Pinpoint the cell where the given text exists, returning its (x, y) midpoint coordinate. 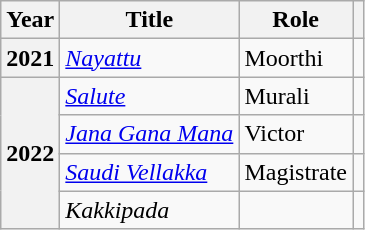
Kakkipada (150, 210)
2021 (30, 58)
Murali (296, 96)
Saudi Vellakka (150, 172)
Role (296, 20)
Victor (296, 134)
2022 (30, 153)
Moorthi (296, 58)
Nayattu (150, 58)
Year (30, 20)
Magistrate (296, 172)
Salute (150, 96)
Jana Gana Mana (150, 134)
Title (150, 20)
